For the text-containing cell, return its midpoint in [x, y] coordinate format. 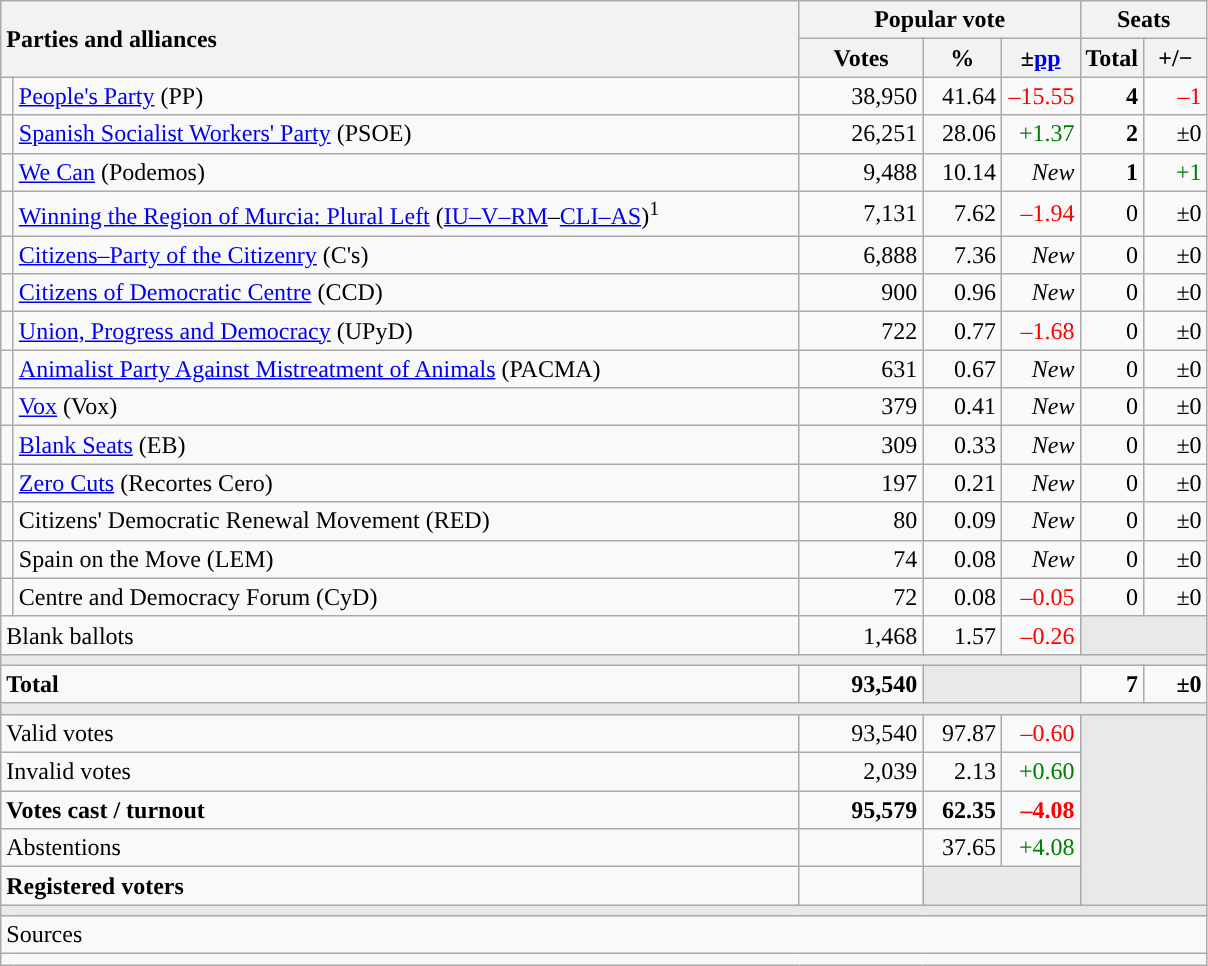
–1.68 [1040, 331]
+1 [1176, 172]
41.64 [962, 96]
–0.05 [1040, 597]
6,888 [861, 255]
+4.08 [1040, 848]
Winning the Region of Murcia: Plural Left (IU–V–RM–CLI–AS)1 [406, 214]
26,251 [861, 134]
2,039 [861, 772]
900 [861, 293]
Registered voters [400, 886]
1.57 [962, 635]
–4.08 [1040, 810]
+/− [1176, 58]
Valid votes [400, 733]
1,468 [861, 635]
Centre and Democracy Forum (CyD) [406, 597]
0.21 [962, 483]
Spanish Socialist Workers' Party (PSOE) [406, 134]
Votes [861, 58]
197 [861, 483]
97.87 [962, 733]
Citizens of Democratic Centre (CCD) [406, 293]
+1.37 [1040, 134]
1 [1112, 172]
95,579 [861, 810]
Animalist Party Against Mistreatment of Animals (PACMA) [406, 369]
±pp [1040, 58]
72 [861, 597]
631 [861, 369]
722 [861, 331]
0.77 [962, 331]
62.35 [962, 810]
Citizens–Party of the Citizenry (C's) [406, 255]
4 [1112, 96]
Zero Cuts (Recortes Cero) [406, 483]
7.36 [962, 255]
Parties and alliances [400, 39]
37.65 [962, 848]
Citizens' Democratic Renewal Movement (RED) [406, 521]
0.67 [962, 369]
7,131 [861, 214]
Vox (Vox) [406, 407]
0.33 [962, 445]
Sources [604, 935]
7 [1112, 684]
10.14 [962, 172]
Seats [1144, 20]
Votes cast / turnout [400, 810]
Spain on the Move (LEM) [406, 559]
379 [861, 407]
9,488 [861, 172]
–1 [1176, 96]
309 [861, 445]
0.41 [962, 407]
Popular vote [940, 20]
2 [1112, 134]
80 [861, 521]
+0.60 [1040, 772]
Abstentions [400, 848]
28.06 [962, 134]
We Can (Podemos) [406, 172]
Blank ballots [400, 635]
% [962, 58]
0.96 [962, 293]
People's Party (PP) [406, 96]
7.62 [962, 214]
Blank Seats (EB) [406, 445]
Invalid votes [400, 772]
–15.55 [1040, 96]
74 [861, 559]
–0.26 [1040, 635]
2.13 [962, 772]
–1.94 [1040, 214]
–0.60 [1040, 733]
38,950 [861, 96]
Union, Progress and Democracy (UPyD) [406, 331]
0.09 [962, 521]
